Locate the cell with the specified text and output its [x, y] center coordinate. 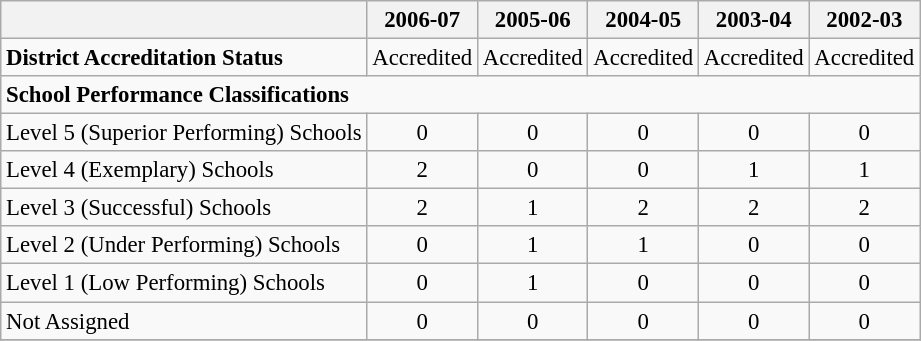
Level 2 (Under Performing) Schools [184, 245]
Level 1 (Low Performing) Schools [184, 283]
School Performance Classifications [460, 95]
Level 4 (Exemplary) Schools [184, 170]
2005-06 [532, 20]
2004-05 [644, 20]
Not Assigned [184, 321]
2002-03 [864, 20]
2003-04 [754, 20]
Level 5 (Superior Performing) Schools [184, 133]
Level 3 (Successful) Schools [184, 208]
District Accreditation Status [184, 58]
2006-07 [422, 20]
